Return (X, Y) of the center of cell containing provided text 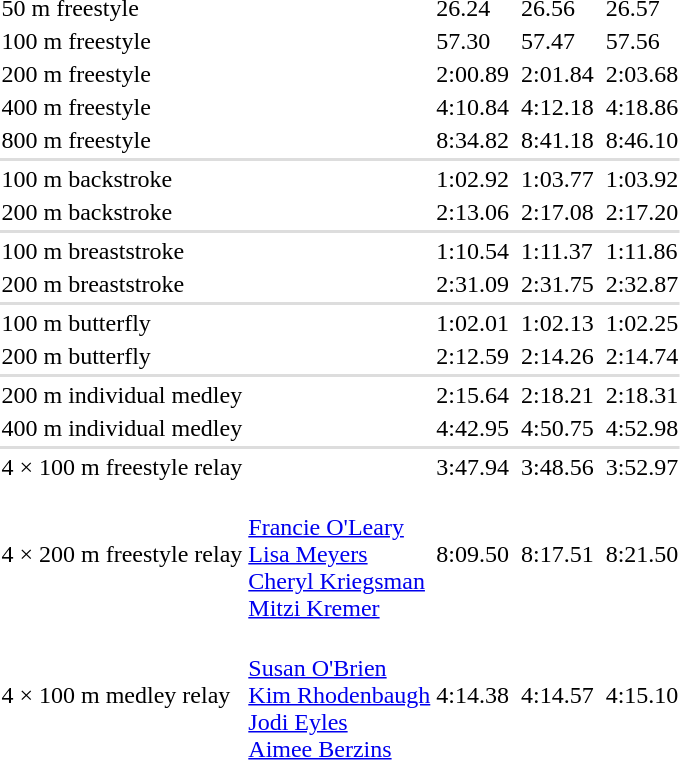
400 m individual medley (122, 428)
4:42.95 (473, 428)
400 m freestyle (122, 107)
1:02.25 (642, 323)
4 × 200 m freestyle relay (122, 554)
1:11.86 (642, 251)
57.47 (557, 41)
100 m breaststroke (122, 251)
4:10.84 (473, 107)
2:31.75 (557, 284)
100 m backstroke (122, 179)
8:09.50 (473, 554)
1:11.37 (557, 251)
Francie O'LearyLisa MeyersCheryl KriegsmanMitzi Kremer (340, 554)
8:46.10 (642, 140)
8:21.50 (642, 554)
3:47.94 (473, 467)
2:14.74 (642, 356)
2:13.06 (473, 212)
2:12.59 (473, 356)
1:10.54 (473, 251)
200 m freestyle (122, 74)
2:14.26 (557, 356)
4 × 100 m freestyle relay (122, 467)
4:12.18 (557, 107)
200 m breaststroke (122, 284)
100 m butterfly (122, 323)
2:17.20 (642, 212)
1:03.77 (557, 179)
8:41.18 (557, 140)
8:17.51 (557, 554)
2:32.87 (642, 284)
1:02.13 (557, 323)
3:52.97 (642, 467)
57.30 (473, 41)
800 m freestyle (122, 140)
3:48.56 (557, 467)
2:18.31 (642, 395)
2:15.64 (473, 395)
4:18.86 (642, 107)
4:50.75 (557, 428)
200 m individual medley (122, 395)
2:31.09 (473, 284)
200 m backstroke (122, 212)
2:17.08 (557, 212)
8:34.82 (473, 140)
2:01.84 (557, 74)
200 m butterfly (122, 356)
2:18.21 (557, 395)
2:03.68 (642, 74)
1:02.92 (473, 179)
1:02.01 (473, 323)
100 m freestyle (122, 41)
1:03.92 (642, 179)
2:00.89 (473, 74)
4:52.98 (642, 428)
57.56 (642, 41)
